Detect which cell encompasses the target text, then output its [x, y] center coordinate. 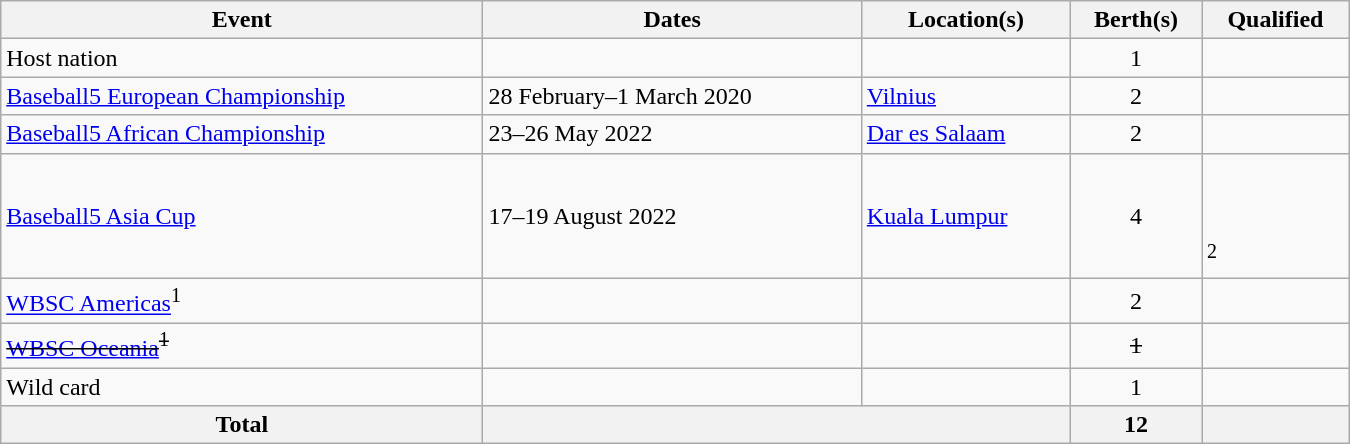
Kuala Lumpur [966, 216]
12 [1136, 425]
Vilnius [966, 96]
Dar es Salaam [966, 134]
Dates [672, 20]
Berth(s) [1136, 20]
28 February–1 March 2020 [672, 96]
Baseball5 African Championship [242, 134]
Host nation [242, 58]
Total [242, 425]
17–19 August 2022 [672, 216]
Event [242, 20]
23–26 May 2022 [672, 134]
Baseball5 European Championship [242, 96]
Qualified [1276, 20]
Baseball5 Asia Cup [242, 216]
Wild card [242, 387]
WBSC Americas1 [242, 302]
WBSC Oceania1 [242, 346]
4 [1136, 216]
Location(s) [966, 20]
